From the cell containing the given text, extract its center point as [x, y] coordinate. 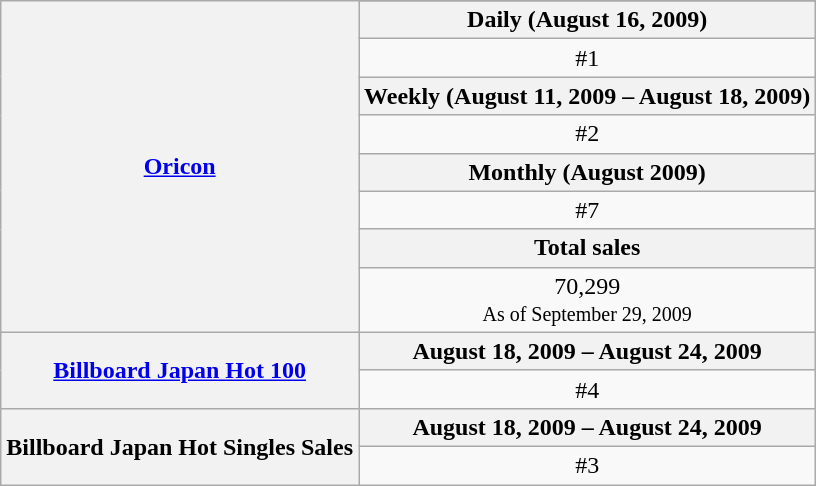
#1 [588, 58]
#2 [588, 134]
#4 [588, 389]
Monthly (August 2009) [588, 172]
Total sales [588, 248]
Oricon [180, 167]
Billboard Japan Hot Singles Sales [180, 446]
Weekly (August 11, 2009 – August 18, 2009) [588, 96]
Billboard Japan Hot 100 [180, 370]
70,299As of September 29, 2009 [588, 300]
#7 [588, 210]
Daily (August 16, 2009) [588, 20]
#3 [588, 465]
